For the text-containing cell, return its midpoint in (X, Y) coordinate format. 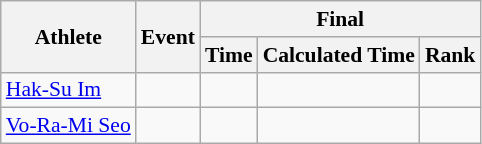
Time (229, 55)
Event (168, 36)
Vo-Ra-Mi Seo (68, 126)
Calculated Time (339, 55)
Hak-Su Im (68, 90)
Athlete (68, 36)
Rank (450, 55)
Final (340, 19)
